Extract the [x, y] coordinate from the center of the cell holding the provided text.  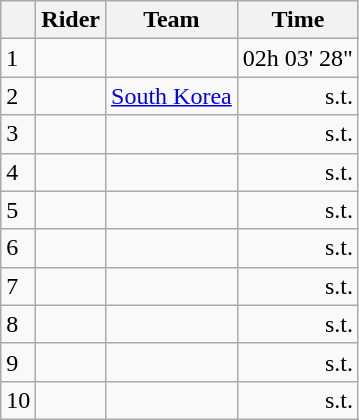
Time [298, 20]
2 [18, 96]
8 [18, 324]
3 [18, 134]
6 [18, 248]
Team [172, 20]
9 [18, 362]
02h 03' 28" [298, 58]
1 [18, 58]
10 [18, 400]
4 [18, 172]
South Korea [172, 96]
7 [18, 286]
Rider [71, 20]
5 [18, 210]
